Return the (x, y) coordinate for the center point of the cell that contains the specified text.  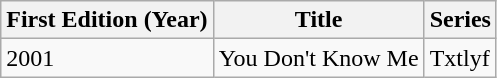
Txtlyf (460, 58)
Title (318, 20)
First Edition (Year) (107, 20)
2001 (107, 58)
Series (460, 20)
You Don't Know Me (318, 58)
